Scan for the cell matching the given text and deliver its [X, Y] coordinate at center. 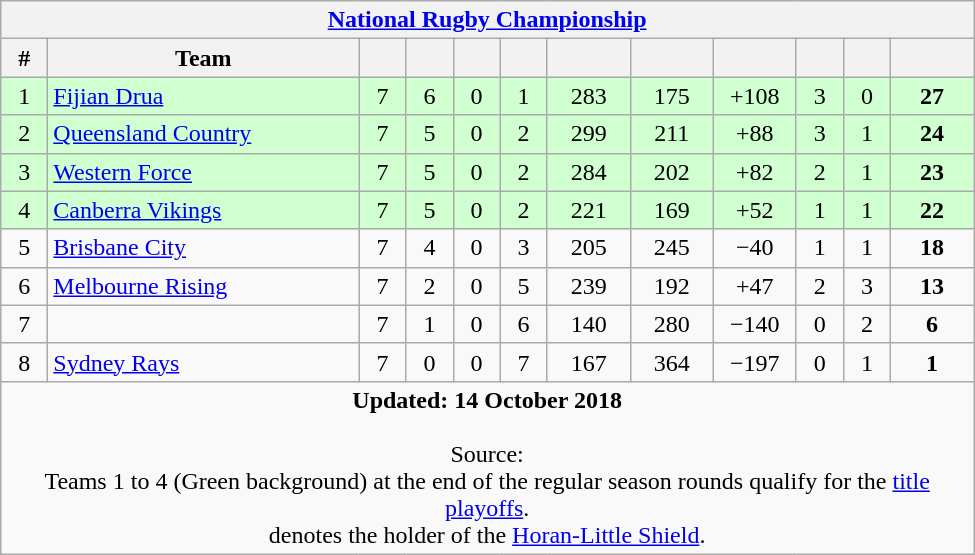
13 [932, 286]
−140 [754, 324]
18 [932, 248]
−197 [754, 362]
167 [588, 362]
Brisbane City [204, 248]
27 [932, 96]
Team [204, 58]
211 [672, 134]
8 [24, 362]
+47 [754, 286]
Fijian Drua [204, 96]
205 [588, 248]
23 [932, 172]
192 [672, 286]
Sydney Rays [204, 362]
Canberra Vikings [204, 210]
Western Force [204, 172]
239 [588, 286]
245 [672, 248]
221 [588, 210]
# [24, 58]
283 [588, 96]
284 [588, 172]
202 [672, 172]
Melbourne Rising [204, 286]
−40 [754, 248]
National Rugby Championship [488, 20]
+52 [754, 210]
140 [588, 324]
+82 [754, 172]
24 [932, 134]
22 [932, 210]
364 [672, 362]
169 [672, 210]
175 [672, 96]
+88 [754, 134]
+108 [754, 96]
280 [672, 324]
299 [588, 134]
Queensland Country [204, 134]
